Return (x, y) of the center of cell containing provided text 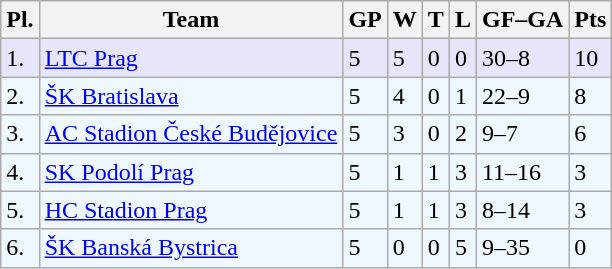
10 (590, 58)
8–14 (522, 210)
Pts (590, 20)
6 (590, 134)
8 (590, 96)
ŠK Bratislava (191, 96)
GF–GA (522, 20)
3. (20, 134)
30–8 (522, 58)
6. (20, 248)
2. (20, 96)
W (404, 20)
11–16 (522, 172)
1. (20, 58)
AC Stadion České Budějovice (191, 134)
4. (20, 172)
22–9 (522, 96)
Pl. (20, 20)
T (436, 20)
9–7 (522, 134)
9–35 (522, 248)
Team (191, 20)
HC Stadion Prag (191, 210)
SK Podolí Prag (191, 172)
4 (404, 96)
GP (365, 20)
2 (462, 134)
L (462, 20)
5. (20, 210)
ŠK Banská Bystrica (191, 248)
LTC Prag (191, 58)
